Identify which cell holds the provided text, then report its [X, Y] central coordinate. 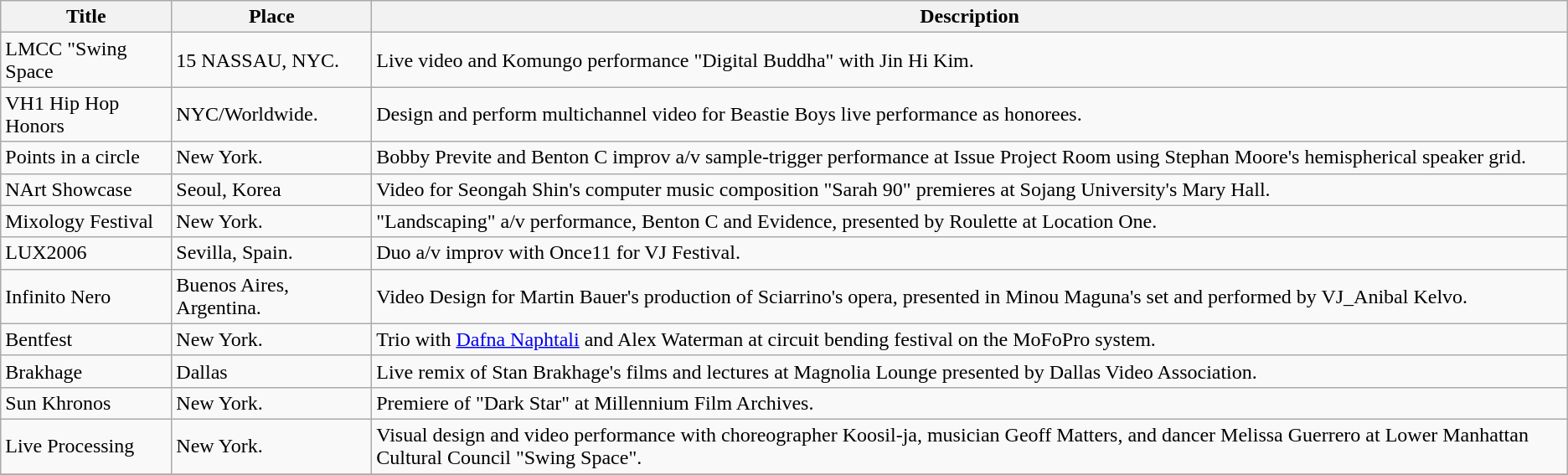
Points in a circle [86, 157]
Duo a/v improv with Once11 for VJ Festival. [970, 253]
NArt Showcase [86, 189]
Premiere of "Dark Star" at Millennium Film Archives. [970, 403]
NYC/Worldwide. [271, 114]
Live Processing [86, 446]
Video for Seongah Shin's computer music composition "Sarah 90" premieres at Sojang University's Mary Hall. [970, 189]
Mixology Festival [86, 221]
15 NASSAU, NYC. [271, 60]
Video Design for Martin Bauer's production of Sciarrino's opera, presented in Minou Maguna's set and performed by VJ_Anibal Kelvo. [970, 297]
LUX2006 [86, 253]
VH1 Hip Hop Honors [86, 114]
Live remix of Stan Brakhage's films and lectures at Magnolia Lounge presented by Dallas Video Association. [970, 371]
LMCC "Swing Space [86, 60]
Place [271, 17]
Buenos Aires, Argentina. [271, 297]
Bobby Previte and Benton C improv a/v sample-trigger performance at Issue Project Room using Stephan Moore's hemispherical speaker grid. [970, 157]
Bentfest [86, 339]
Brakhage [86, 371]
Trio with Dafna Naphtali and Alex Waterman at circuit bending festival on the MoFoPro system. [970, 339]
Dallas [271, 371]
Sun Khronos [86, 403]
Description [970, 17]
Sevilla, Spain. [271, 253]
"Landscaping" a/v performance, Benton C and Evidence, presented by Roulette at Location One. [970, 221]
Infinito Nero [86, 297]
Design and perform multichannel video for Beastie Boys live performance as honorees. [970, 114]
Live video and Komungo performance "Digital Buddha" with Jin Hi Kim. [970, 60]
Title [86, 17]
Seoul, Korea [271, 189]
